Scan for the cell matching the given text and deliver its [x, y] coordinate at center. 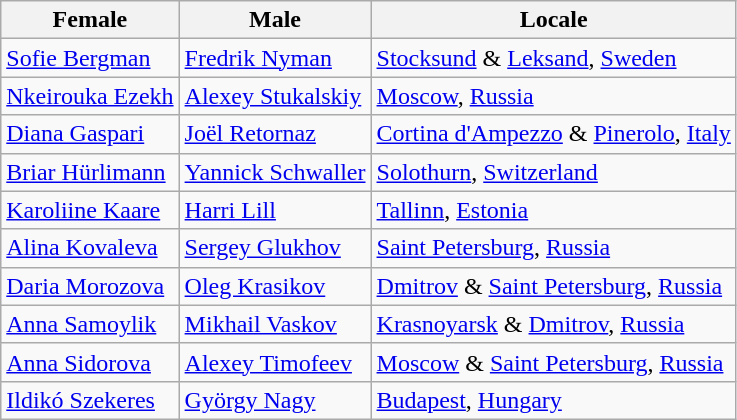
Oleg Krasikov [275, 286]
Karoliine Kaare [90, 210]
Alina Kovaleva [90, 248]
Female [90, 20]
Alexey Stukalskiy [275, 96]
Anna Sidorova [90, 362]
Joël Retornaz [275, 134]
Daria Morozova [90, 286]
Tallinn, Estonia [554, 210]
Diana Gaspari [90, 134]
Dmitrov & Saint Petersburg, Russia [554, 286]
Moscow & Saint Petersburg, Russia [554, 362]
Male [275, 20]
György Nagy [275, 400]
Alexey Timofeev [275, 362]
Yannick Schwaller [275, 172]
Fredrik Nyman [275, 58]
Saint Petersburg, Russia [554, 248]
Sofie Bergman [90, 58]
Moscow, Russia [554, 96]
Stocksund & Leksand, Sweden [554, 58]
Briar Hürlimann [90, 172]
Cortina d'Ampezzo & Pinerolo, Italy [554, 134]
Sergey Glukhov [275, 248]
Nkeirouka Ezekh [90, 96]
Locale [554, 20]
Mikhail Vaskov [275, 324]
Anna Samoylik [90, 324]
Krasnoyarsk & Dmitrov, Russia [554, 324]
Harri Lill [275, 210]
Budapest, Hungary [554, 400]
Solothurn, Switzerland [554, 172]
Ildikó Szekeres [90, 400]
